Extract the [x, y] coordinate from the center of the cell holding the provided text.  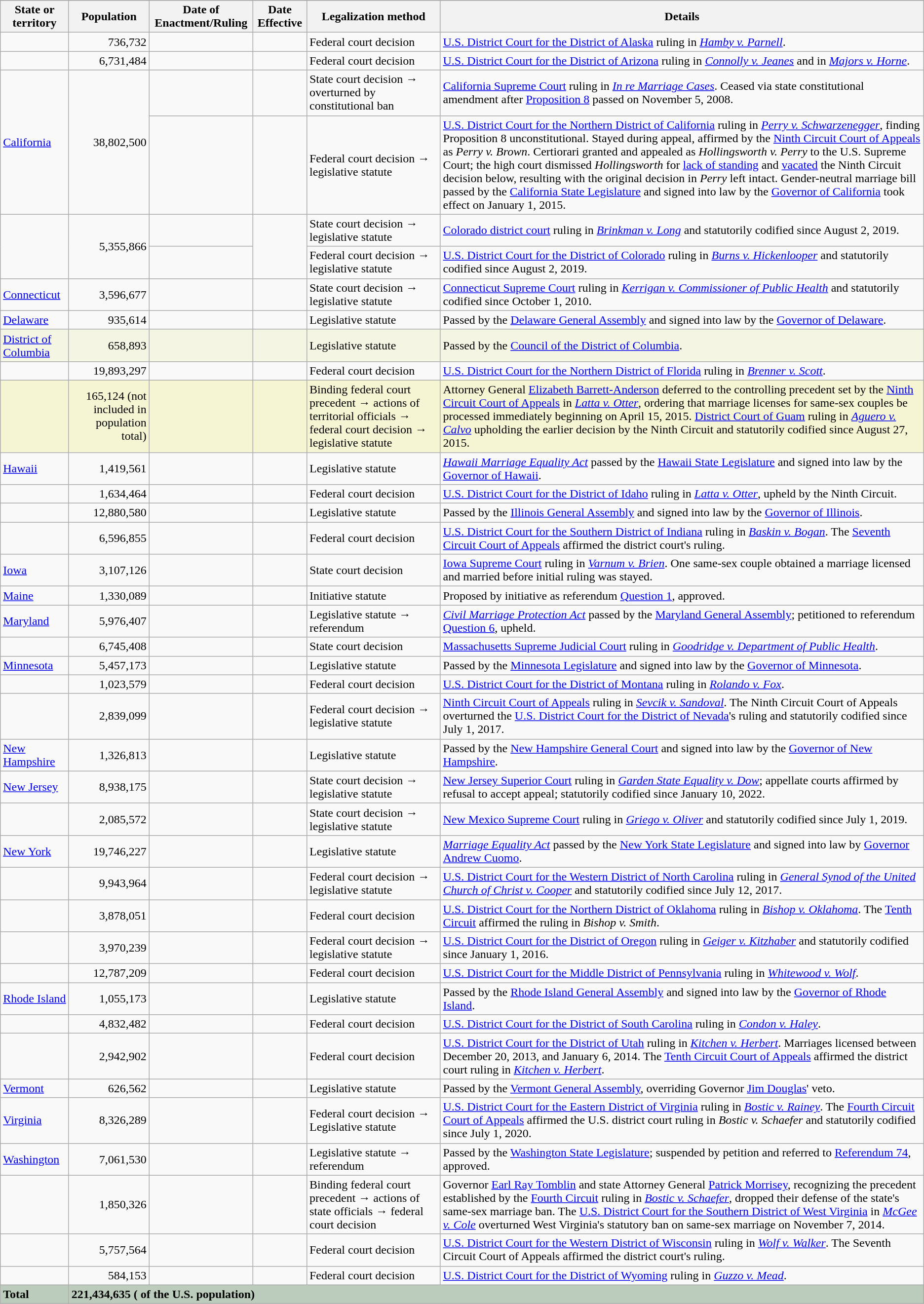
38,802,500 [109, 142]
Total [35, 1294]
Colorado district court ruling in Brinkman v. Long and statutorily codified since August 2, 2019. [682, 230]
8,938,175 [109, 787]
Virginia [35, 1120]
New York [35, 851]
Minnesota [35, 665]
Passed by the New Hampshire General Court and signed into law by the Governor of New Hampshire. [682, 755]
12,880,580 [109, 513]
Massachusetts Supreme Judicial Court ruling in Goodridge v. Department of Public Health. [682, 647]
5,976,407 [109, 621]
Maine [35, 596]
Proposed by initiative as referendum Question 1, approved. [682, 596]
626,562 [109, 1088]
State or territory [35, 17]
5,457,173 [109, 665]
12,787,209 [109, 973]
U.S. District Court for the Middle District of Pennsylvania ruling in Whitewood v. Wolf. [682, 973]
Federal court decision → Legislative statute [373, 1120]
New Mexico Supreme Court ruling in Griego v. Oliver and statutorily codified since July 1, 2019. [682, 819]
U.S. District Court for the District of Alaska ruling in Hamby v. Parnell. [682, 42]
1,634,464 [109, 494]
Legalization method [373, 17]
U.S. District Court for the District of Montana ruling in Rolando v. Fox. [682, 684]
Connecticut [35, 294]
New Jersey [35, 787]
Delaware [35, 320]
4,832,482 [109, 1024]
U.S. District Court for the District of Oregon ruling in Geiger v. Kitzhaber and statutorily codified since January 1, 2016. [682, 948]
U.S. District Court for the District of Wyoming ruling in Guzzo v. Mead. [682, 1275]
8,326,289 [109, 1120]
584,153 [109, 1275]
3,878,051 [109, 915]
1,023,579 [109, 684]
Details [682, 17]
Passed by the Delaware General Assembly and signed into law by the Governor of Delaware. [682, 320]
Vermont [35, 1088]
California Supreme Court ruling in In re Marriage Cases. Ceased via state constitutional amendment after Proposition 8 passed on November 5, 2008. [682, 93]
2,839,099 [109, 716]
3,970,239 [109, 948]
1,850,326 [109, 1204]
California [35, 142]
5,757,564 [109, 1250]
U.S. District Court for the Northern District of Oklahoma ruling in Bishop v. Oklahoma. The Tenth Circuit affirmed the ruling in Bishop v. Smith. [682, 915]
Passed by the Washington State Legislature; suspended by petition and referred to Referendum 74, approved. [682, 1159]
Initiative statute [373, 596]
State court decision → overturned by constitutional ban [373, 93]
Maryland [35, 621]
U.S. District Court for the District of Arizona ruling in Connolly v. Jeanes and in Majors v. Horne. [682, 61]
9,943,964 [109, 883]
7,061,530 [109, 1159]
1,419,561 [109, 468]
U.S. District Court for the District of Idaho ruling in Latta v. Otter, upheld by the Ninth Circuit. [682, 494]
U.S. District Court for the Northern District of Florida ruling in Brenner v. Scott. [682, 371]
District of Columbia [35, 345]
Hawaii [35, 468]
935,614 [109, 320]
Date Effective [279, 17]
6,745,408 [109, 647]
Binding federal court precedent → actions of territorial officials → federal court decision → legislative statute [373, 416]
Passed by the Minnesota Legislature and signed into law by the Governor of Minnesota. [682, 665]
Rhode Island [35, 999]
Passed by the Council of the District of Columbia. [682, 345]
658,893 [109, 345]
1,330,089 [109, 596]
5,355,866 [109, 246]
Iowa [35, 571]
19,746,227 [109, 851]
Connecticut Supreme Court ruling in Kerrigan v. Commissioner of Public Health and statutorily codified since October 1, 2010. [682, 294]
3,107,126 [109, 571]
Marriage Equality Act passed by the New York State Legislature and signed into law by Governor Andrew Cuomo. [682, 851]
Civil Marriage Protection Act passed by the Maryland General Assembly; petitioned to referendum Question 6, upheld. [682, 621]
Passed by the Illinois General Assembly and signed into law by the Governor of Illinois. [682, 513]
6,596,855 [109, 538]
1,055,173 [109, 999]
19,893,297 [109, 371]
3,596,677 [109, 294]
Iowa Supreme Court ruling in Varnum v. Brien. One same-sex couple obtained a marriage licensed and married before initial ruling was stayed. [682, 571]
736,732 [109, 42]
Washington [35, 1159]
New Hampshire [35, 755]
Passed by the Rhode Island General Assembly and signed into law by the Governor of Rhode Island. [682, 999]
6,731,484 [109, 61]
Population [109, 17]
165,124 (not included in population total) [109, 416]
Binding federal court precedent → actions of state officials → federal court decision [373, 1204]
U.S. District Court for the District of South Carolina ruling in Condon v. Haley. [682, 1024]
Hawaii Marriage Equality Act passed by the Hawaii State Legislature and signed into law by the Governor of Hawaii. [682, 468]
2,085,572 [109, 819]
Passed by the Vermont General Assembly, overriding Governor Jim Douglas' veto. [682, 1088]
U.S. District Court for the District of Colorado ruling in Burns v. Hickenlooper and statutorily codified since August 2, 2019. [682, 263]
2,942,902 [109, 1056]
Date of Enactment/Ruling [201, 17]
221,434,635 ( of the U.S. population) [496, 1294]
1,326,813 [109, 755]
